From the cell containing the given text, extract its center point as [x, y] coordinate. 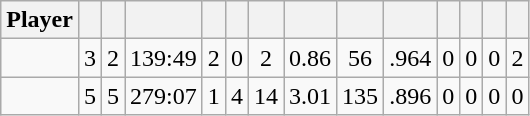
4 [236, 96]
135 [360, 96]
139:49 [164, 58]
3 [90, 58]
Player [40, 20]
3.01 [310, 96]
.964 [410, 58]
279:07 [164, 96]
14 [266, 96]
56 [360, 58]
1 [214, 96]
0.86 [310, 58]
.896 [410, 96]
